Return (x, y) of the center of cell containing provided text 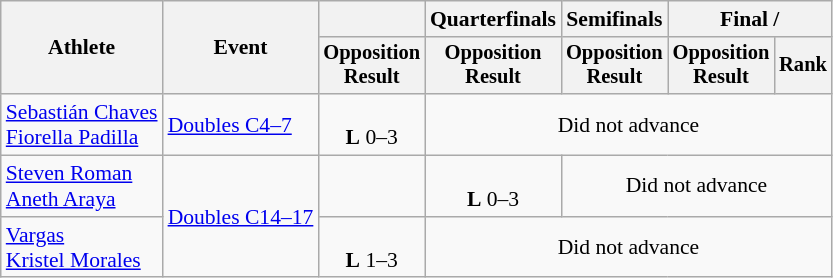
L 1–3 (372, 248)
Final / (750, 19)
Semifinals (614, 19)
Athlete (82, 48)
Sebastián ChavesFiorella Padilla (82, 124)
Steven RomanAneth Araya (82, 186)
Doubles C4–7 (241, 124)
Quarterfinals (493, 19)
VargasKristel Morales (82, 248)
Rank (803, 66)
Doubles C14–17 (241, 217)
Event (241, 48)
